Detect which cell encompasses the target text, then output its [x, y] center coordinate. 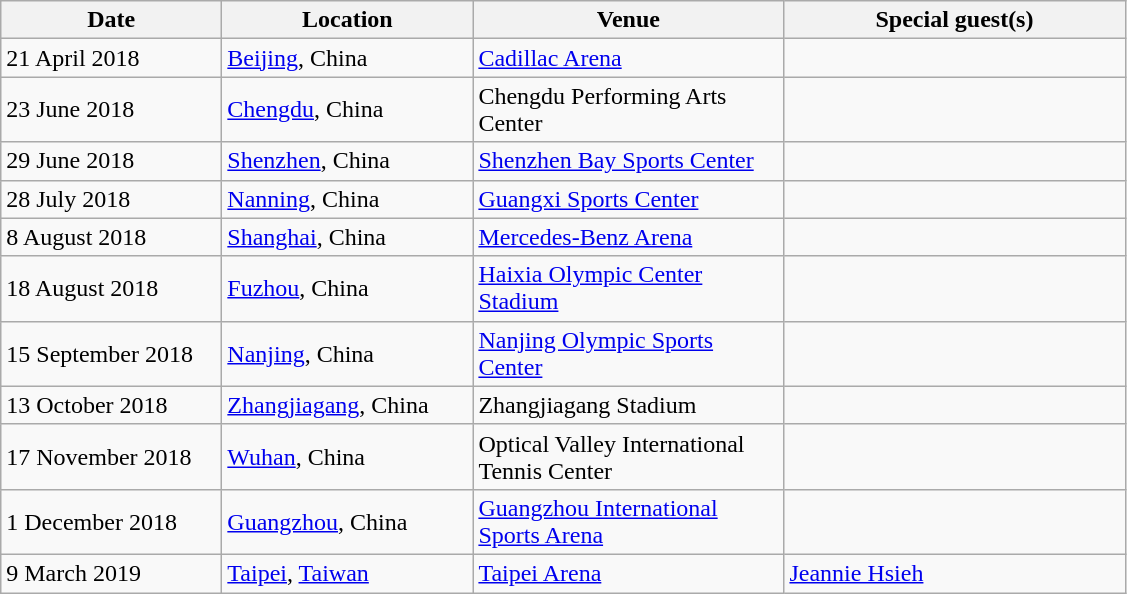
Taipei, Taiwan [348, 573]
Fuzhou, China [348, 288]
17 November 2018 [112, 456]
9 March 2019 [112, 573]
Nanning, China [348, 199]
Jeannie Hsieh [954, 573]
1 December 2018 [112, 522]
21 April 2018 [112, 58]
Chengdu Performing Arts Center [628, 110]
Cadillac Arena [628, 58]
Taipei Arena [628, 573]
Wuhan, China [348, 456]
Guangzhou, China [348, 522]
13 October 2018 [112, 405]
Shenzhen, China [348, 161]
29 June 2018 [112, 161]
Mercedes-Benz Arena [628, 237]
Location [348, 20]
23 June 2018 [112, 110]
Haixia Olympic Center Stadium [628, 288]
Optical Valley International Tennis Center [628, 456]
Special guest(s) [954, 20]
Date [112, 20]
28 July 2018 [112, 199]
Guangxi Sports Center [628, 199]
Zhangjiagang Stadium [628, 405]
Nanjing Olympic Sports Center [628, 354]
Beijing, China [348, 58]
Zhangjiagang, China [348, 405]
15 September 2018 [112, 354]
Guangzhou International Sports Arena [628, 522]
Shanghai, China [348, 237]
8 August 2018 [112, 237]
Venue [628, 20]
18 August 2018 [112, 288]
Nanjing, China [348, 354]
Shenzhen Bay Sports Center [628, 161]
Chengdu, China [348, 110]
